Find where the given text appears and provide that cell's center as [x, y] coordinate. 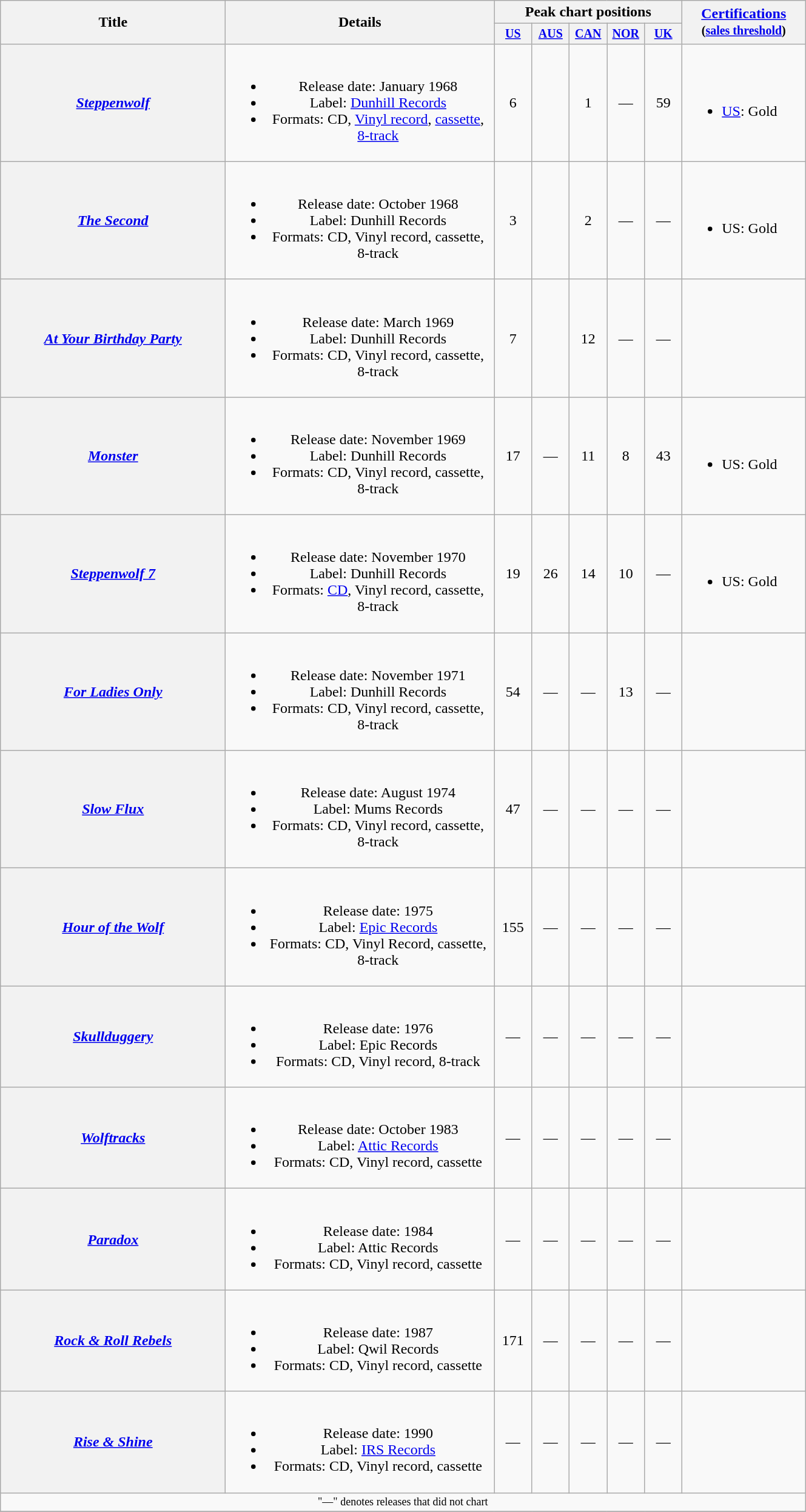
19 [513, 574]
10 [626, 574]
Release date: November 1970Label: Dunhill RecordsFormats: CD, Vinyl record, cassette, 8-track [360, 574]
Skullduggery [113, 1036]
Release date: October 1983Label: Attic RecordsFormats: CD, Vinyl record, cassette [360, 1138]
7 [513, 338]
Certifications(sales threshold) [744, 22]
3 [513, 220]
Release date: November 1969Label: Dunhill RecordsFormats: CD, Vinyl record, cassette, 8-track [360, 456]
Rise & Shine [113, 1442]
Details [360, 22]
155 [513, 927]
Release date: November 1971Label: Dunhill RecordsFormats: CD, Vinyl record, cassette, 8-track [360, 692]
Wolftracks [113, 1138]
43 [663, 456]
Release date: August 1974Label: Mums RecordsFormats: CD, Vinyl record, cassette, 8-track [360, 809]
14 [588, 574]
11 [588, 456]
UK [663, 34]
Slow Flux [113, 809]
1 [588, 103]
59 [663, 103]
Release date: 1984Label: Attic RecordsFormats: CD, Vinyl record, cassette [360, 1239]
6 [513, 103]
12 [588, 338]
171 [513, 1341]
Peak chart positions [588, 12]
8 [626, 456]
"—" denotes releases that did not chart [403, 1502]
AUS [551, 34]
Paradox [113, 1239]
For Ladies Only [113, 692]
Monster [113, 456]
Release date: January 1968Label: Dunhill RecordsFormats: CD, Vinyl record, cassette, 8-track [360, 103]
CAN [588, 34]
Release date: 1976Label: Epic RecordsFormats: CD, Vinyl record, 8-track [360, 1036]
26 [551, 574]
Release date: March 1969Label: Dunhill RecordsFormats: CD, Vinyl record, cassette, 8-track [360, 338]
Release date: 1987Label: Qwil RecordsFormats: CD, Vinyl record, cassette [360, 1341]
NOR [626, 34]
Release date: October 1968Label: Dunhill RecordsFormats: CD, Vinyl record, cassette, 8-track [360, 220]
US [513, 34]
Rock & Roll Rebels [113, 1341]
Title [113, 22]
The Second [113, 220]
13 [626, 692]
Hour of the Wolf [113, 927]
47 [513, 809]
54 [513, 692]
17 [513, 456]
Release date: 1990Label: IRS RecordsFormats: CD, Vinyl record, cassette [360, 1442]
Release date: 1975Label: Epic RecordsFormats: CD, Vinyl Record, cassette, 8-track [360, 927]
At Your Birthday Party [113, 338]
Steppenwolf 7 [113, 574]
Steppenwolf [113, 103]
2 [588, 220]
